Output the (X, Y) coordinate of the center of the cell containing the given text.  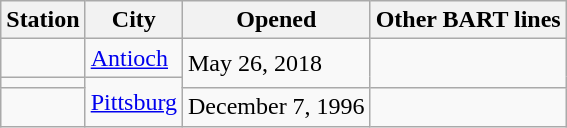
Antioch (134, 58)
City (134, 20)
Pittsburg (134, 102)
Station (43, 20)
December 7, 1996 (276, 107)
May 26, 2018 (276, 64)
Other BART lines (468, 20)
Opened (276, 20)
